Extract the [X, Y] coordinate from the center of the cell holding the provided text.  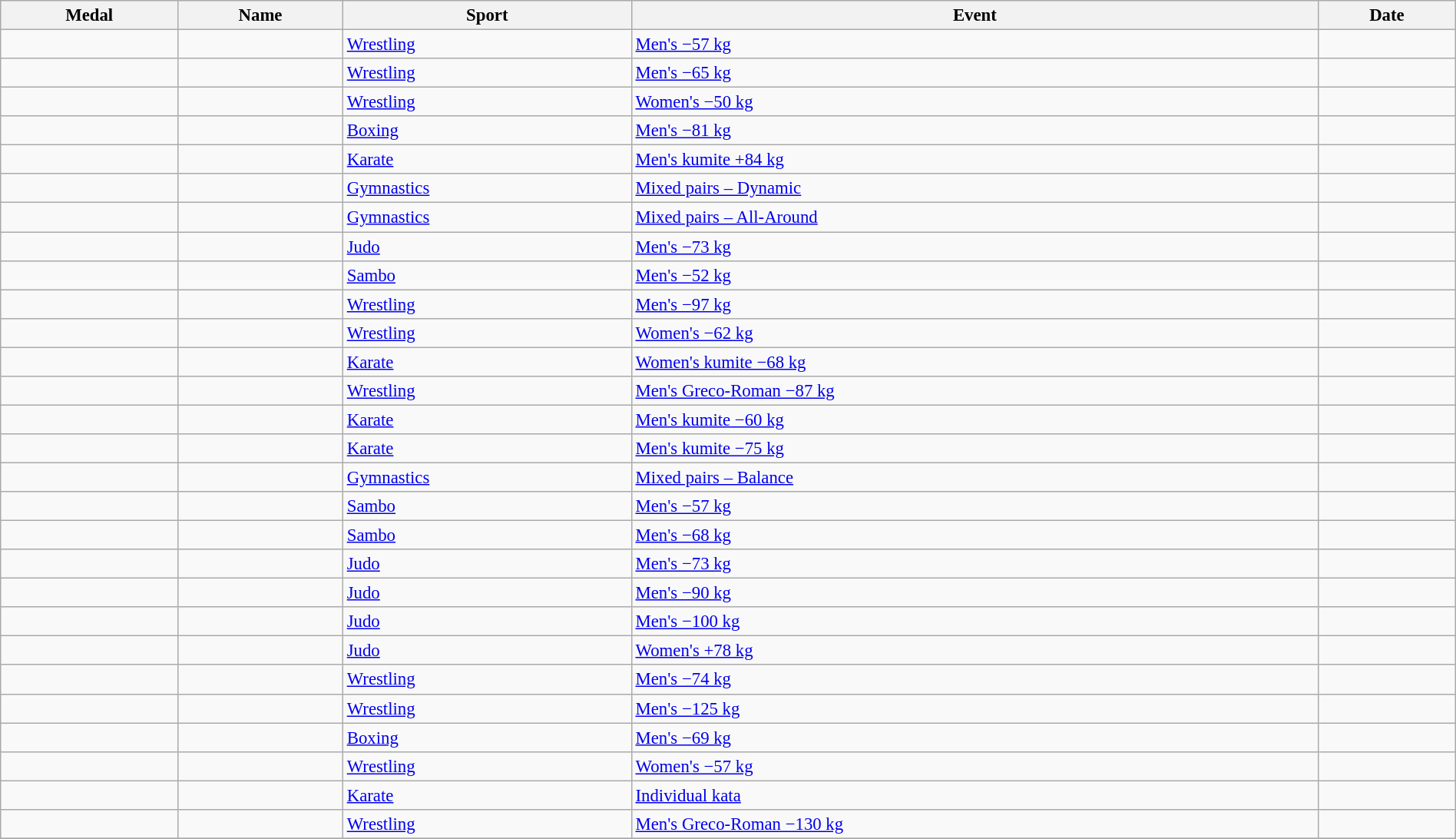
Men's −68 kg [975, 536]
Men's −65 kg [975, 73]
Mixed pairs – Balance [975, 477]
Women's kumite −68 kg [975, 362]
Men's −90 kg [975, 593]
Event [975, 15]
Men's Greco-Roman −130 kg [975, 824]
Mixed pairs – Dynamic [975, 188]
Men's kumite +84 kg [975, 160]
Mixed pairs – All-Around [975, 217]
Men's −81 kg [975, 131]
Men's −52 kg [975, 275]
Men's kumite −60 kg [975, 419]
Individual kata [975, 795]
Name [261, 15]
Men's −100 kg [975, 622]
Medal [89, 15]
Women's +78 kg [975, 651]
Sport [487, 15]
Men's kumite −75 kg [975, 449]
Men's −97 kg [975, 304]
Women's −62 kg [975, 333]
Date [1387, 15]
Men's −74 kg [975, 680]
Men's −125 kg [975, 708]
Men's Greco-Roman −87 kg [975, 391]
Women's −57 kg [975, 766]
Women's −50 kg [975, 102]
Men's −69 kg [975, 738]
